Pinpoint the cell where the given text exists, returning its (x, y) midpoint coordinate. 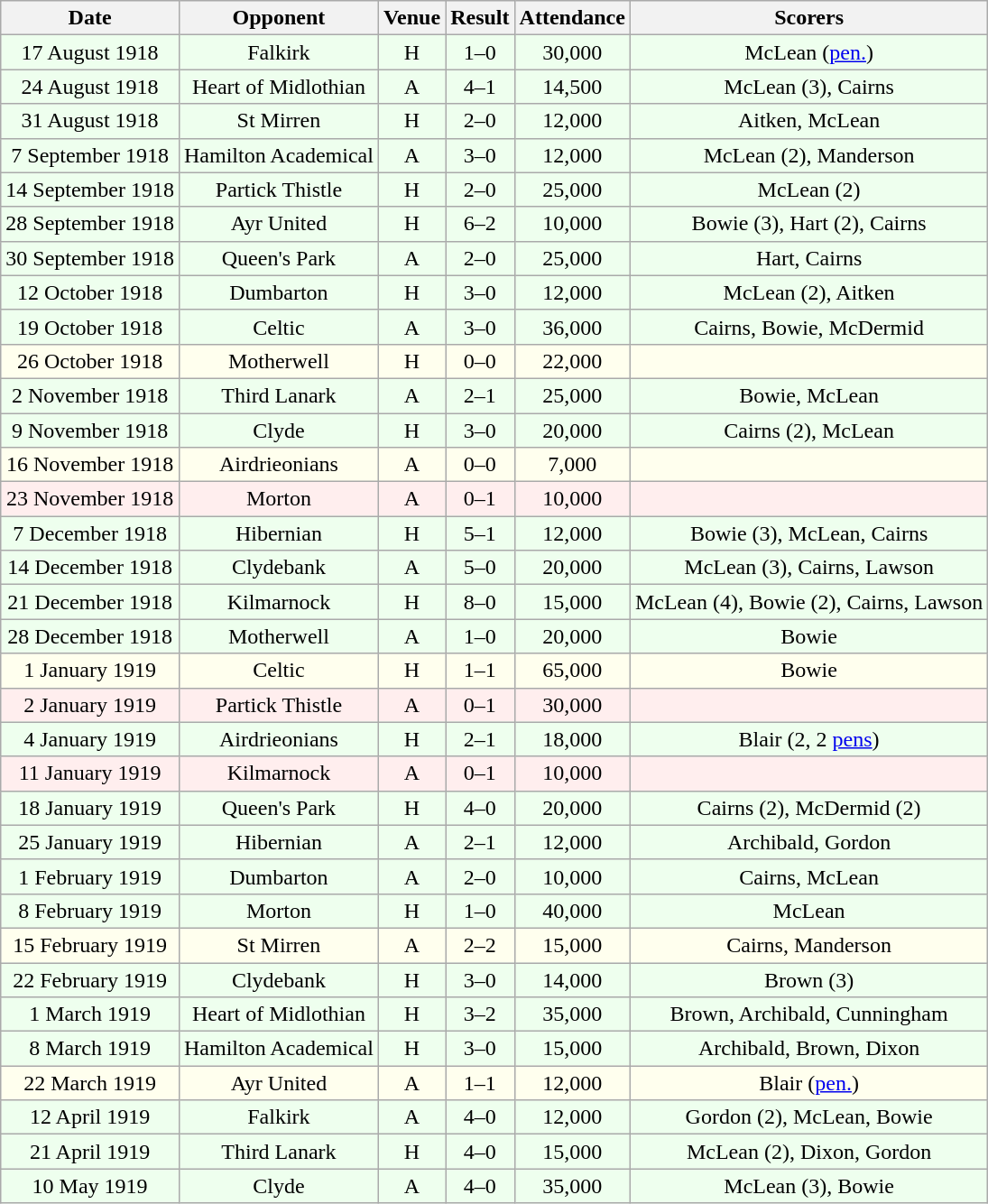
Venue (411, 18)
7 September 1918 (90, 155)
Cairns (2), McLean (808, 431)
Hart, Cairns (808, 258)
14,500 (572, 87)
McLean (808, 911)
Cairns, Manderson (808, 945)
Brown, Archibald, Cunningham (808, 1014)
1 March 1919 (90, 1014)
Blair (pen.) (808, 1083)
28 December 1918 (90, 636)
2 January 1919 (90, 705)
14,000 (572, 979)
21 April 1919 (90, 1152)
17 August 1918 (90, 52)
Archibald, Brown, Dixon (808, 1049)
McLean (4), Bowie (2), Cairns, Lawson (808, 602)
36,000 (572, 327)
14 September 1918 (90, 190)
1 January 1919 (90, 671)
31 August 1918 (90, 121)
Scorers (808, 18)
9 November 1918 (90, 431)
Attendance (572, 18)
7 December 1918 (90, 533)
15 February 1919 (90, 945)
Date (90, 18)
65,000 (572, 671)
Cairns, McLean (808, 876)
1 February 1919 (90, 876)
19 October 1918 (90, 327)
7,000 (572, 465)
16 November 1918 (90, 465)
Bowie (3), McLean, Cairns (808, 533)
Cairns (2), McDermid (2) (808, 808)
McLean (2), Aitken (808, 292)
McLean (2), Dixon, Gordon (808, 1152)
11 January 1919 (90, 773)
26 October 1918 (90, 361)
McLean (2), Manderson (808, 155)
5–1 (480, 533)
Aitken, McLean (808, 121)
Bowie (3), Hart (2), Cairns (808, 224)
Brown (3) (808, 979)
18,000 (572, 739)
8 March 1919 (90, 1049)
28 September 1918 (90, 224)
McLean (pen.) (808, 52)
23 November 1918 (90, 499)
McLean (3), Cairns, Lawson (808, 568)
4 January 1919 (90, 739)
6–2 (480, 224)
McLean (2) (808, 190)
18 January 1919 (90, 808)
14 December 1918 (90, 568)
2–2 (480, 945)
5–0 (480, 568)
Cairns, Bowie, McDermid (808, 327)
12 October 1918 (90, 292)
22,000 (572, 361)
40,000 (572, 911)
Gordon (2), McLean, Bowie (808, 1117)
4–1 (480, 87)
2 November 1918 (90, 395)
Result (480, 18)
8–0 (480, 602)
25 January 1919 (90, 842)
Bowie, McLean (808, 395)
Opponent (278, 18)
10 May 1919 (90, 1186)
McLean (3), Bowie (808, 1186)
Blair (2, 2 pens) (808, 739)
22 March 1919 (90, 1083)
12 April 1919 (90, 1117)
3–2 (480, 1014)
22 February 1919 (90, 979)
24 August 1918 (90, 87)
8 February 1919 (90, 911)
Archibald, Gordon (808, 842)
21 December 1918 (90, 602)
McLean (3), Cairns (808, 87)
30 September 1918 (90, 258)
